Find where the given text appears and provide that cell's center as [x, y] coordinate. 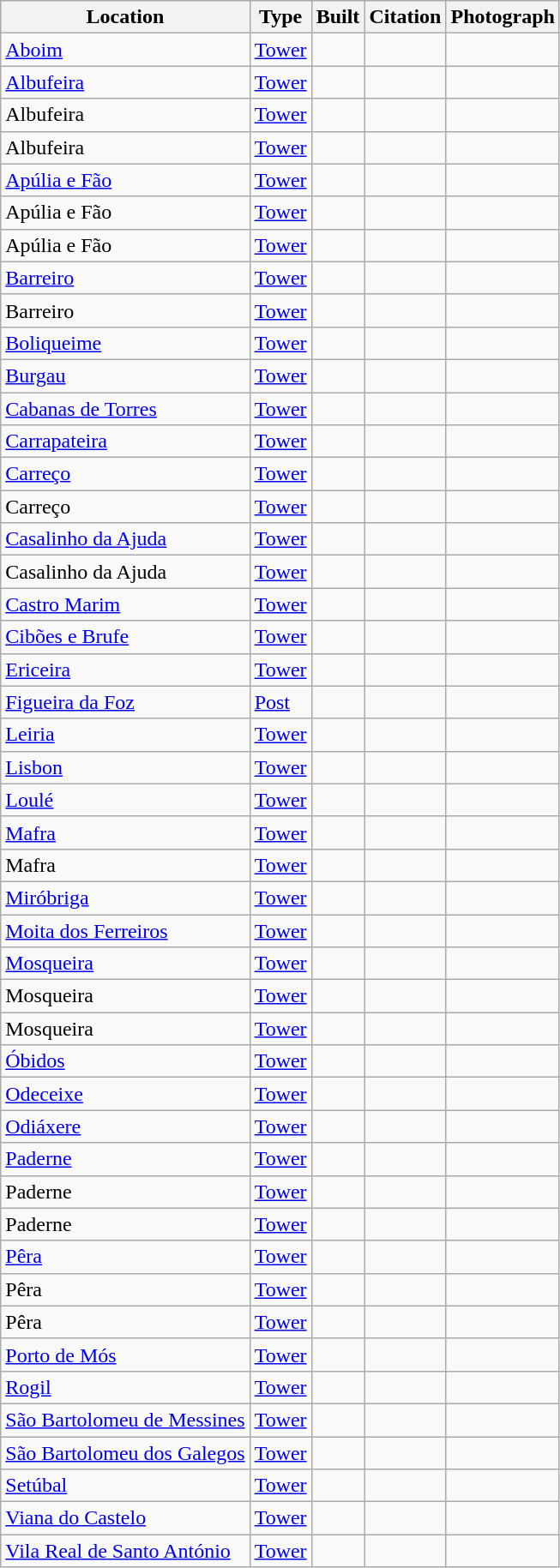
Odeceixe [125, 1094]
Citation [405, 17]
Boliqueime [125, 343]
Moita dos Ferreiros [125, 930]
São Bartolomeu de Messines [125, 1420]
Porto de Mós [125, 1355]
Post [280, 702]
Photograph [503, 17]
São Bartolomeu dos Galegos [125, 1453]
Aboim [125, 50]
Odiáxere [125, 1126]
Type [280, 17]
Ericeira [125, 670]
Loulé [125, 800]
Built [338, 17]
Vila Real de Santo António [125, 1551]
Óbidos [125, 1061]
Carrapateira [125, 442]
Figueira da Foz [125, 702]
Viana do Castelo [125, 1518]
Setúbal [125, 1486]
Location [125, 17]
Cabanas de Torres [125, 409]
Burgau [125, 375]
Miróbriga [125, 898]
Rogil [125, 1387]
Lisbon [125, 767]
Cibões e Brufe [125, 637]
Leiria [125, 735]
Castro Marim [125, 604]
